Output the (x, y) coordinate of the center of the cell containing the given text.  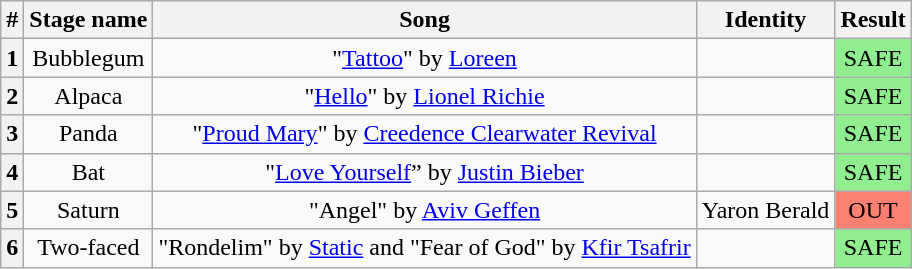
Bat (88, 172)
1 (12, 58)
Result (873, 20)
2 (12, 96)
Identity (766, 20)
5 (12, 210)
Song (424, 20)
"Angel" by Aviv Geffen (424, 210)
# (12, 20)
Two-faced (88, 248)
Stage name (88, 20)
"Love Yourself” by Justin Bieber (424, 172)
Saturn (88, 210)
Panda (88, 134)
"Proud Mary" by Creedence Clearwater Revival (424, 134)
4 (12, 172)
6 (12, 248)
Bubblegum (88, 58)
OUT (873, 210)
Yaron Berald (766, 210)
3 (12, 134)
"Rondelim" by Static and "Fear of God" by Kfir Tsafrir (424, 248)
Alpaca (88, 96)
"Hello" by Lionel Richie (424, 96)
"Tattoo" by Loreen (424, 58)
